Provide the [x, y] coordinate of the cell's center where the given text is located.  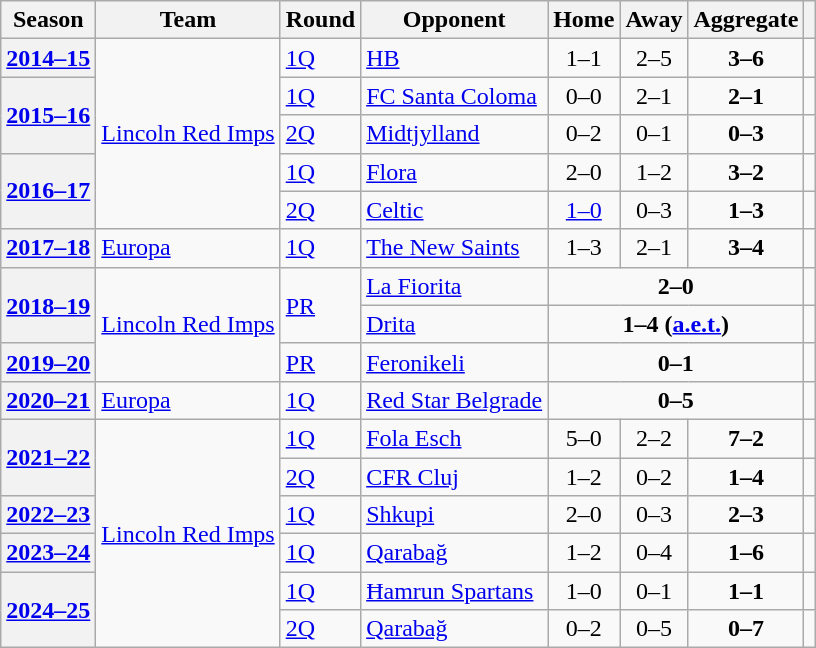
Shkupi [454, 515]
2016–17 [48, 191]
2–5 [654, 58]
2017–18 [48, 248]
Team [188, 20]
HB [454, 58]
2–2 [654, 438]
Midtjylland [454, 134]
Opponent [454, 20]
CFR Cluj [454, 477]
Fola Esch [454, 438]
2021–22 [48, 457]
2014–15 [48, 58]
2018–19 [48, 305]
2019–20 [48, 362]
Ħamrun Spartans [454, 591]
Aggregate [746, 20]
Season [48, 20]
1–4 [746, 477]
0–7 [746, 629]
3–2 [746, 172]
2–3 [746, 515]
Away [654, 20]
Flora [454, 172]
0–4 [654, 553]
0–0 [584, 96]
FC Santa Coloma [454, 96]
2015–16 [48, 115]
Feronikeli [454, 362]
Round [320, 20]
5–0 [584, 438]
Home [584, 20]
Red Star Belgrade [454, 400]
The New Saints [454, 248]
2020–21 [48, 400]
1–4 (a.e.t.) [676, 324]
1–6 [746, 553]
2024–25 [48, 610]
3–6 [746, 58]
2023–24 [48, 553]
Drita [454, 324]
Celtic [454, 210]
La Fiorita [454, 286]
7–2 [746, 438]
3–4 [746, 248]
2022–23 [48, 515]
